From the cell containing the given text, extract its center point as [x, y] coordinate. 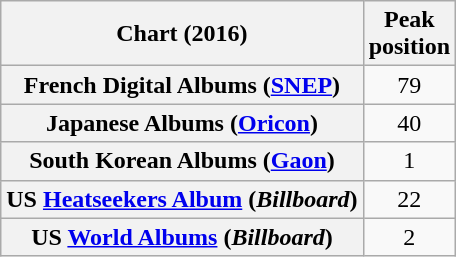
Chart (2016) [182, 34]
Japanese Albums (Oricon) [182, 123]
South Korean Albums (Gaon) [182, 161]
1 [409, 161]
40 [409, 123]
French Digital Albums (SNEP) [182, 85]
Peakposition [409, 34]
US Heatseekers Album (Billboard) [182, 199]
2 [409, 237]
22 [409, 199]
79 [409, 85]
US World Albums (Billboard) [182, 237]
